Output the (x, y) coordinate of the center of the cell containing the given text.  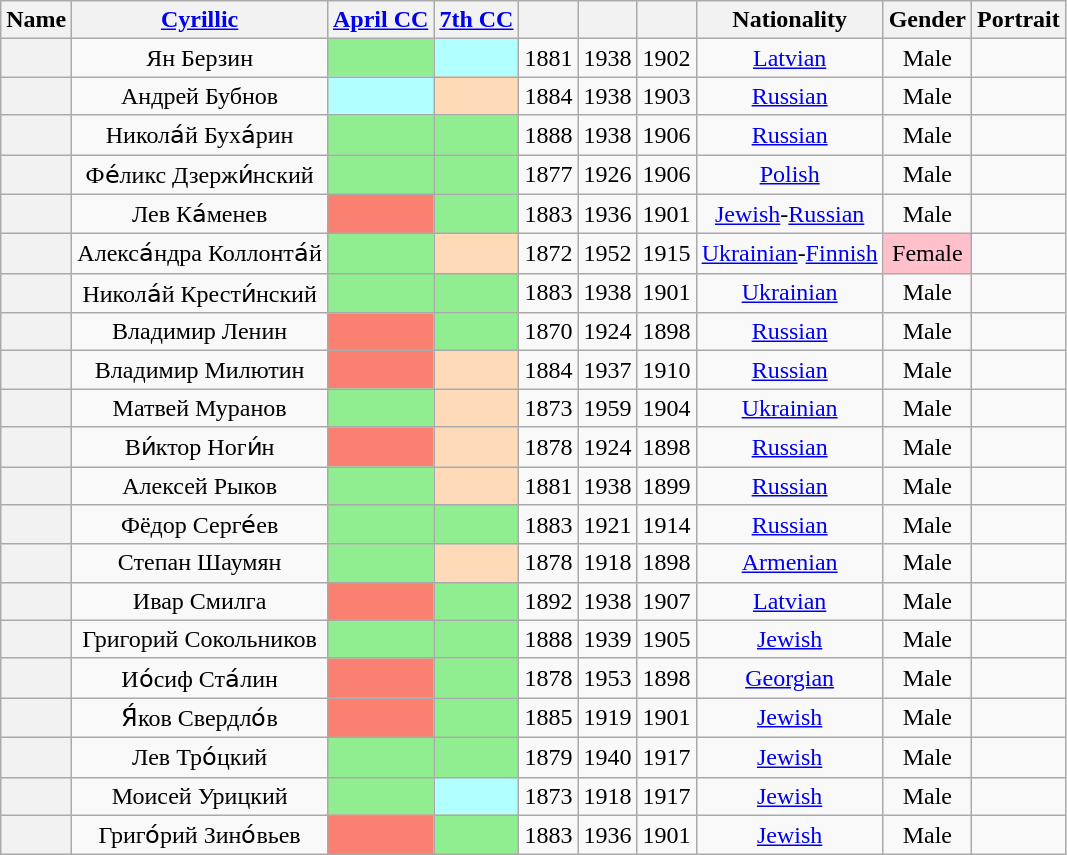
Григорий Сокольников (200, 639)
Лев Тро́цкий (200, 757)
1952 (608, 254)
1907 (666, 601)
Никола́й Буха́рин (200, 135)
Алекса́ндра Коллонта́й (200, 254)
1919 (608, 718)
1959 (608, 408)
1885 (548, 718)
Фе́ликс Дзержи́нский (200, 174)
1899 (666, 485)
Степан Шаумян (200, 563)
1910 (666, 370)
Jewish-Russian (790, 214)
1877 (548, 174)
Ви́ктор Ноги́н (200, 447)
Ян Берзин (200, 58)
1872 (548, 254)
Моисей Урицкий (200, 796)
1903 (666, 96)
Female (927, 254)
1937 (608, 370)
Ивар Смилга (200, 601)
Georgian (790, 678)
Никола́й Крести́нский (200, 293)
1870 (548, 332)
1926 (608, 174)
Armenian (790, 563)
Ukrainian-Finnish (790, 254)
1921 (608, 525)
1879 (548, 757)
April CC (380, 20)
Portrait (1019, 20)
Лев Ка́менев (200, 214)
1902 (666, 58)
Алексей Рыков (200, 485)
Nationality (790, 20)
Фёдор Серге́ев (200, 525)
1939 (608, 639)
Я́ков Свердло́в (200, 718)
1892 (548, 601)
Владимир Милютин (200, 370)
1940 (608, 757)
Gender (927, 20)
Андрей Бубнов (200, 96)
7th CC (476, 20)
Матвей Муранов (200, 408)
Polish (790, 174)
Name (36, 20)
1953 (608, 678)
Cyrillic (200, 20)
Владимир Ленин (200, 332)
1915 (666, 254)
1905 (666, 639)
1914 (666, 525)
Ио́сиф Ста́лин (200, 678)
1904 (666, 408)
Григо́рий Зино́вьев (200, 835)
